Output the [x, y] coordinate of the center of the cell containing the given text.  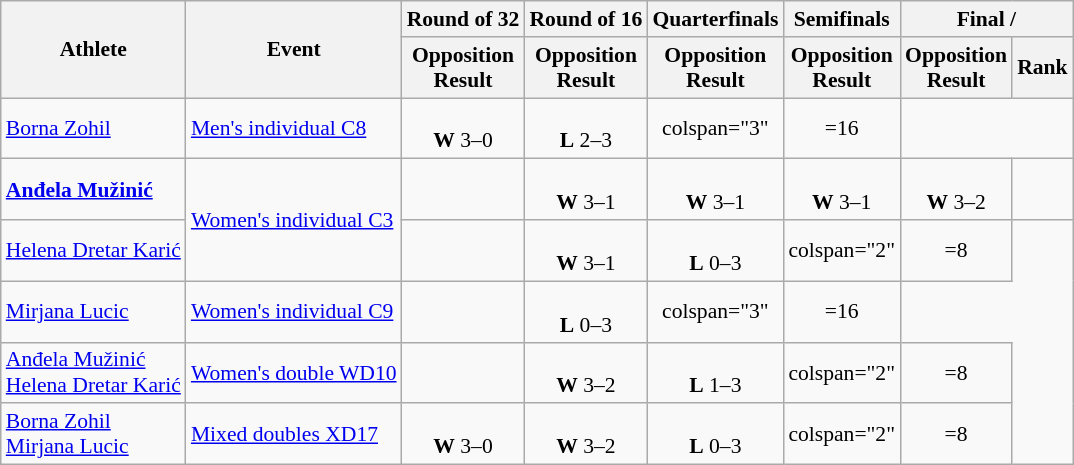
Women's individual C9 [294, 312]
Final / [986, 19]
Rank [1042, 68]
Event [294, 50]
Mirjana Lucic [94, 312]
Helena Dretar Karić [94, 250]
Men's individual C8 [294, 128]
Quarterfinals [715, 19]
Anđela Mužinić [94, 190]
Semifinals [842, 19]
Borna Zohil [94, 128]
Women's double WD10 [294, 372]
L 1–3 [715, 372]
Athlete [94, 50]
L 2–3 [586, 128]
Round of 16 [586, 19]
Anđela MužinićHelena Dretar Karić [94, 372]
Borna ZohilMirjana Lucic [94, 434]
Women's individual C3 [294, 220]
Round of 32 [464, 19]
Mixed doubles XD17 [294, 434]
